Output the (X, Y) coordinate of the center of the cell containing the given text.  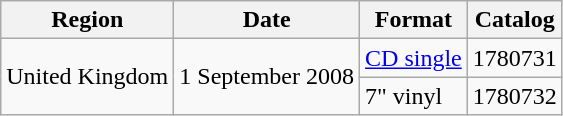
Catalog (514, 20)
1780731 (514, 58)
7" vinyl (414, 96)
Date (267, 20)
CD single (414, 58)
1780732 (514, 96)
Format (414, 20)
United Kingdom (88, 77)
1 September 2008 (267, 77)
Region (88, 20)
